Locate the cell with the specified text and output its [X, Y] center coordinate. 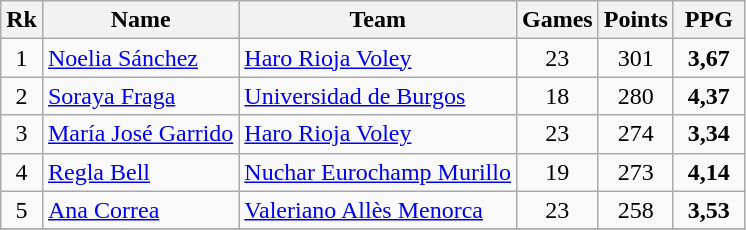
3,67 [708, 58]
Games [557, 20]
274 [636, 134]
2 [22, 96]
Regla Bell [140, 172]
Soraya Fraga [140, 96]
Rk [22, 20]
4,14 [708, 172]
Universidad de Burgos [378, 96]
Noelia Sánchez [140, 58]
PPG [708, 20]
María José Garrido [140, 134]
273 [636, 172]
4 [22, 172]
Valeriano Allès Menorca [378, 210]
Ana Correa [140, 210]
3,34 [708, 134]
Points [636, 20]
Name [140, 20]
Nuchar Eurochamp Murillo [378, 172]
18 [557, 96]
Team [378, 20]
1 [22, 58]
3,53 [708, 210]
3 [22, 134]
5 [22, 210]
301 [636, 58]
4,37 [708, 96]
258 [636, 210]
19 [557, 172]
280 [636, 96]
